For the text-containing cell, return its midpoint in [X, Y] coordinate format. 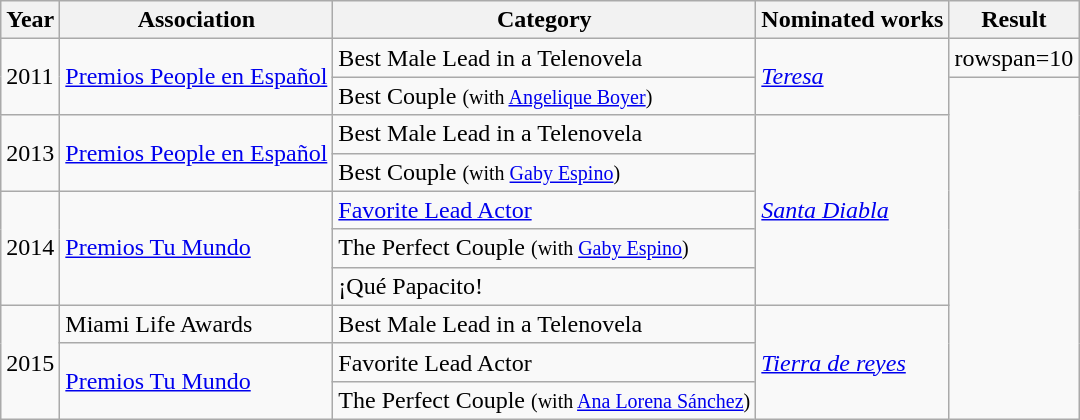
2011 [30, 77]
2013 [30, 153]
Best Couple (with Gaby Espino) [544, 172]
Year [30, 20]
Result [1014, 20]
The Perfect Couple (with Ana Lorena Sánchez) [544, 400]
Best Couple (with Angelique Boyer) [544, 96]
¡Qué Papacito! [544, 286]
rowspan=10 [1014, 58]
Santa Diabla [852, 210]
Nominated works [852, 20]
Association [196, 20]
Category [544, 20]
Tierra de reyes [852, 362]
The Perfect Couple (with Gaby Espino) [544, 248]
Teresa [852, 77]
Miami Life Awards [196, 324]
2015 [30, 362]
2014 [30, 248]
